Search for the cell housing the specified text and yield its (x, y) center coordinate. 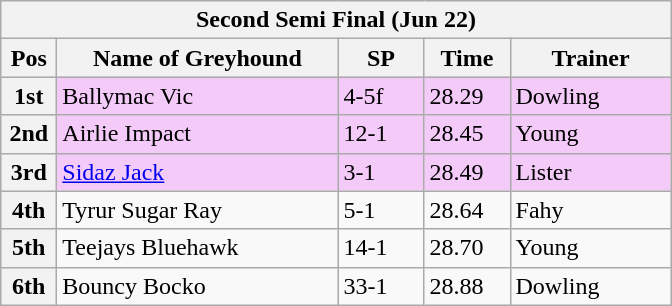
28.88 (467, 286)
28.29 (467, 96)
4-5f (381, 96)
Tyrur Sugar Ray (198, 210)
Fahy (590, 210)
3rd (29, 172)
12-1 (381, 134)
Sidaz Jack (198, 172)
5th (29, 248)
28.64 (467, 210)
6th (29, 286)
3-1 (381, 172)
2nd (29, 134)
Name of Greyhound (198, 58)
Second Semi Final (Jun 22) (336, 20)
SP (381, 58)
4th (29, 210)
28.70 (467, 248)
1st (29, 96)
Ballymac Vic (198, 96)
Teejays Bluehawk (198, 248)
28.49 (467, 172)
Bouncy Bocko (198, 286)
Airlie Impact (198, 134)
Time (467, 58)
5-1 (381, 210)
Trainer (590, 58)
Pos (29, 58)
33-1 (381, 286)
28.45 (467, 134)
14-1 (381, 248)
Lister (590, 172)
